Capture the cell that displays the provided text and extract its [x, y] central coordinate. 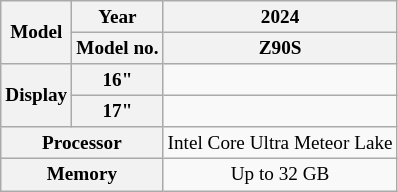
Year [118, 17]
16" [118, 80]
Processor [82, 143]
Model no. [118, 48]
Memory [82, 175]
Up to 32 GB [280, 175]
17" [118, 111]
Model [36, 32]
Intel Core Ultra Meteor Lake [280, 143]
2024 [280, 17]
Z90S [280, 48]
Display [36, 96]
